Determine the [X, Y] coordinate at the center of the cell enclosing the given text.  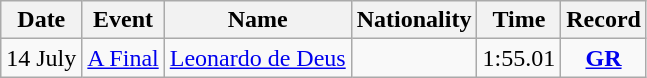
GR [604, 58]
Nationality [414, 20]
A Final [123, 58]
14 July [42, 58]
Record [604, 20]
1:55.01 [519, 58]
Date [42, 20]
Time [519, 20]
Leonardo de Deus [258, 58]
Name [258, 20]
Event [123, 20]
